Search for the cell housing the specified text and yield its (x, y) center coordinate. 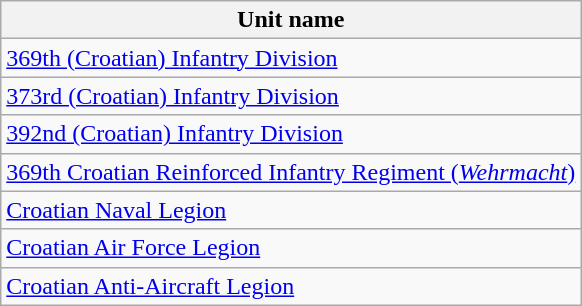
Croatian Air Force Legion (291, 248)
Croatian Anti-Aircraft Legion (291, 286)
Unit name (291, 20)
392nd (Croatian) Infantry Division (291, 134)
369th Croatian Reinforced Infantry Regiment (Wehrmacht) (291, 172)
369th (Croatian) Infantry Division (291, 58)
Croatian Naval Legion (291, 210)
373rd (Croatian) Infantry Division (291, 96)
